From the cell containing the given text, extract its center point as (x, y) coordinate. 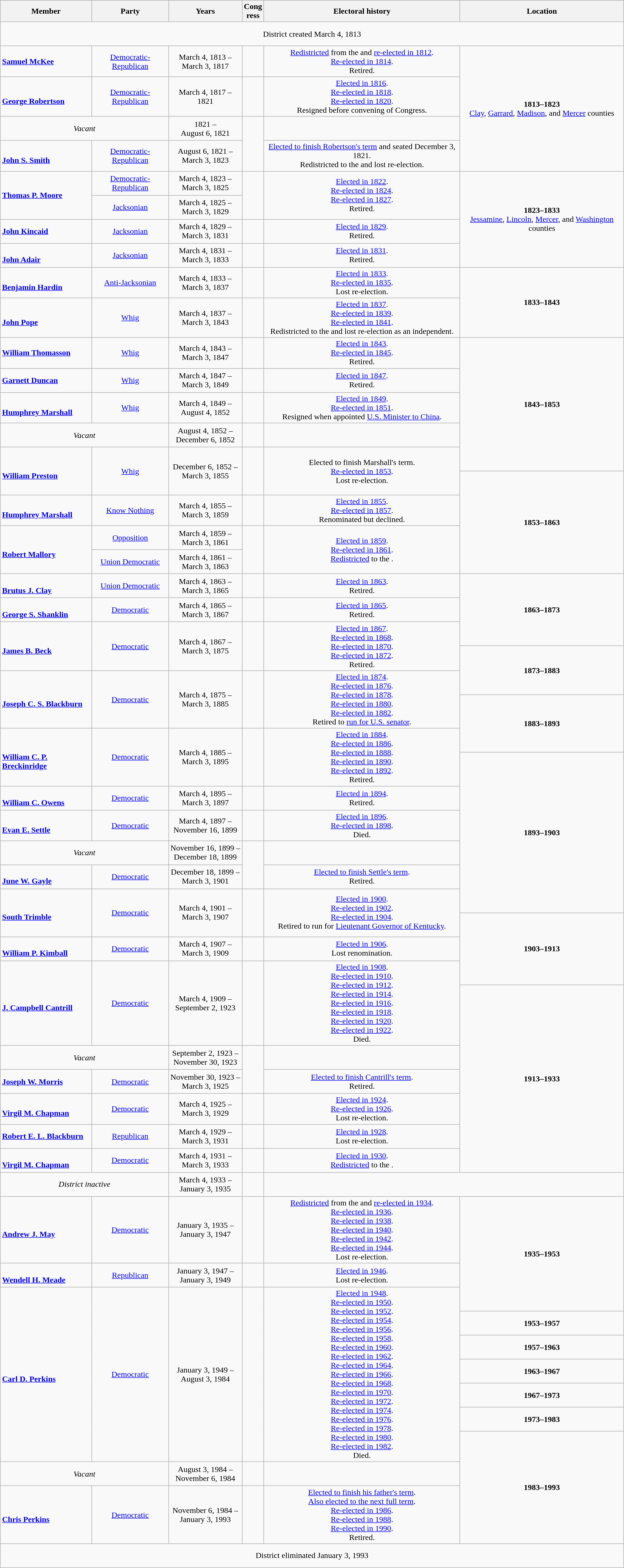
1963–1967 (542, 1371)
Elected in 1896.Re-elected in 1898.Died. (362, 825)
William Thomasson (46, 353)
December 6, 1852 –March 3, 1855 (205, 471)
Member (46, 11)
Chris Perkins (46, 1515)
Elected to finish Settle's term.Retired. (362, 877)
Elected in 1924.Re-elected in 1926.Lost re-election. (362, 1109)
March 4, 1907 –March 3, 1909 (205, 949)
Elected in 1884.Re-elected in 1886.Re-elected in 1888.Re-elected in 1890.Re-elected in 1892.Retired. (362, 757)
South Trimble (46, 913)
March 4, 1849 –August 4, 1852 (205, 408)
Elected in 1867.Re-elected in 1868.Re-elected in 1870.Re-elected in 1872.Retired. (362, 646)
1903–1913 (542, 949)
Elected in 1831.Retired. (362, 255)
March 4, 1829 –March 3, 1831 (205, 231)
1967–1973 (542, 1395)
March 4, 1825 –March 3, 1829 (205, 207)
District inactive (85, 1184)
Elected in 1906.Lost renomination. (362, 949)
Elected in 1833.Re-elected in 1835.Lost re-election. (362, 283)
January 3, 1947 –January 3, 1949 (205, 1275)
January 3, 1935 –January 3, 1947 (205, 1230)
March 4, 1863 –March 3, 1865 (205, 586)
1863–1873 (542, 610)
Elected in 1855.Re-elected in 1857.Renominated but declined. (362, 510)
Redistricted from the and re-elected in 1812.Re-elected in 1814.Retired. (362, 61)
District eliminated January 3, 1993 (312, 1556)
March 4, 1931 –March 3, 1933 (205, 1160)
1843–1853 (542, 404)
March 4, 1865 –March 3, 1867 (205, 610)
Elected in 1847.Retired. (362, 380)
Elected in 1822.Re-elected in 1824.Re-elected in 1827.Retired. (362, 195)
March 4, 1909 –September 2, 1923 (205, 1003)
Opposition (130, 538)
1983–1993 (542, 1488)
March 4, 1855 –March 3, 1859 (205, 510)
Elected to finish Marshall's term.Re-elected in 1853.Lost re-election. (362, 471)
March 4, 1901 –March 3, 1907 (205, 913)
Elected to finish his father's term.Also elected to the next full term.Re-elected in 1986.Re-elected in 1988.Re-elected in 1990.Retired. (362, 1515)
District created March 4, 1813 (312, 34)
John Adair (46, 255)
Thomas P. Moore (46, 195)
Andrew J. May (46, 1230)
September 2, 1923 –November 30, 1923 (205, 1058)
1823–1833Jessamine, Lincoln, Mercer, and Washington counties (542, 219)
1853–1863 (542, 522)
George Robertson (46, 97)
Electoral history (362, 11)
Party (130, 11)
James B. Beck (46, 646)
William Preston (46, 471)
November 6, 1984 –January 3, 1993 (205, 1515)
March 4, 1885 –March 3, 1895 (205, 757)
March 4, 1925 –March 3, 1929 (205, 1109)
Brutus J. Clay (46, 586)
August 3, 1984 –November 6, 1984 (205, 1474)
Congress (253, 11)
1935–1953 (542, 1254)
Elected in 1900.Re-elected in 1902.Re-elected in 1904.Retired to run for Lieutenant Governor of Kentucky. (362, 913)
J. Campbell Cantrill (46, 1003)
Robert E. L. Blackburn (46, 1136)
March 4, 1837 –March 3, 1843 (205, 318)
John Kincaid (46, 231)
Carl D. Perkins (46, 1375)
Elected in 1843.Re-elected in 1845.Retired. (362, 353)
Elected in 1865.Retired. (362, 610)
Elected in 1829.Retired. (362, 231)
1957–1963 (542, 1347)
March 4, 1895 –March 3, 1897 (205, 798)
Elected in 1837.Re-elected in 1839.Re-elected in 1841.Redistricted to the and lost re-election as an independent. (362, 318)
March 4, 1867 –March 3, 1875 (205, 646)
August 4, 1852 –December 6, 1852 (205, 435)
Garnett Duncan (46, 380)
1913–1933 (542, 1079)
Evan E. Settle (46, 825)
1813–1823Clay, Garrard, Madison, and Mercer counties (542, 109)
August 6, 1821 –March 3, 1823 (205, 156)
1883–1893 (542, 723)
Elected in 1874.Re-elected in 1876.Re-elected in 1878.Re-elected in 1880.Re-elected in 1882.Retired to run for U.S. senator. (362, 699)
John Pope (46, 318)
March 4, 1817 –1821 (205, 97)
William C. P. Breckinridge (46, 757)
Elected to finish Robertson's term and seated December 3, 1821.Redistricted to the and lost re-election. (362, 156)
March 4, 1823 –March 3, 1825 (205, 183)
March 4, 1875 –March 3, 1885 (205, 699)
March 4, 1859 –March 3, 1861 (205, 538)
Elected in 1894.Retired. (362, 798)
March 4, 1897 –November 16, 1899 (205, 825)
1821 –August 6, 1821 (205, 128)
Elected in 1863.Retired. (362, 586)
Location (542, 11)
November 16, 1899 –December 18, 1899 (205, 853)
March 4, 1861 –March 3, 1863 (205, 562)
Wendell H. Meade (46, 1275)
December 18, 1899 –March 3, 1901 (205, 877)
Elected to finish Cantrill's term.Retired. (362, 1082)
Benjamin Hardin (46, 283)
January 3, 1949 –August 3, 1984 (205, 1375)
Robert Mallory (46, 550)
March 4, 1831 –March 3, 1833 (205, 255)
Joseph C. S. Blackburn (46, 699)
Elected in 1849.Re-elected in 1851.Resigned when appointed U.S. Minister to China. (362, 408)
Elected in 1930.Redistricted to the . (362, 1160)
November 30, 1923 –March 3, 1925 (205, 1082)
Elected in 1816.Re-elected in 1818.Re-elected in 1820.Resigned before convening of Congress. (362, 97)
1873–1883 (542, 670)
June W. Gayle (46, 877)
Samuel McKee (46, 61)
1973–1983 (542, 1419)
1833–1843 (542, 302)
March 4, 1813 –March 3, 1817 (205, 61)
Elected in 1859.Re-elected in 1861.Redistricted to the . (362, 550)
Anti-Jacksonian (130, 283)
March 4, 1933 –January 3, 1935 (205, 1184)
Elected in 1946.Lost re-election. (362, 1275)
March 4, 1929 –March 3, 1931 (205, 1136)
March 4, 1833 –March 3, 1837 (205, 283)
1953–1957 (542, 1323)
March 4, 1847 –March 3, 1849 (205, 380)
William P. Kimball (46, 949)
Know Nothing (130, 510)
John S. Smith (46, 156)
1893–1903 (542, 833)
Elected in 1928.Lost re-election. (362, 1136)
March 4, 1843 –March 3, 1847 (205, 353)
Joseph W. Morris (46, 1082)
William C. Owens (46, 798)
George S. Shanklin (46, 610)
Years (205, 11)
